Determine the (X, Y) coordinate at the center of the cell enclosing the given text.  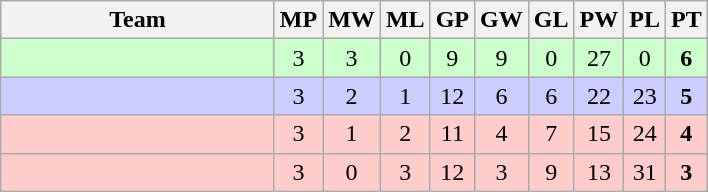
PW (599, 20)
7 (551, 134)
PL (645, 20)
11 (452, 134)
Team (138, 20)
15 (599, 134)
13 (599, 172)
24 (645, 134)
ML (405, 20)
27 (599, 58)
31 (645, 172)
MW (352, 20)
PT (687, 20)
23 (645, 96)
22 (599, 96)
GW (502, 20)
5 (687, 96)
GL (551, 20)
MP (298, 20)
GP (452, 20)
